Determine the (X, Y) coordinate at the center of the cell enclosing the given text.  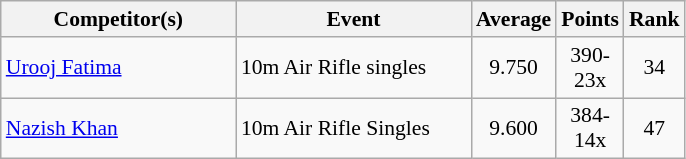
Average (514, 19)
390-23x (590, 68)
Urooj Fatima (118, 68)
47 (654, 128)
Nazish Khan (118, 128)
Competitor(s) (118, 19)
384-14x (590, 128)
Rank (654, 19)
Points (590, 19)
9.750 (514, 68)
9.600 (514, 128)
34 (654, 68)
Event (354, 19)
10m Air Rifle Singles (354, 128)
10m Air Rifle singles (354, 68)
